Determine the (x, y) coordinate at the center of the cell enclosing the given text.  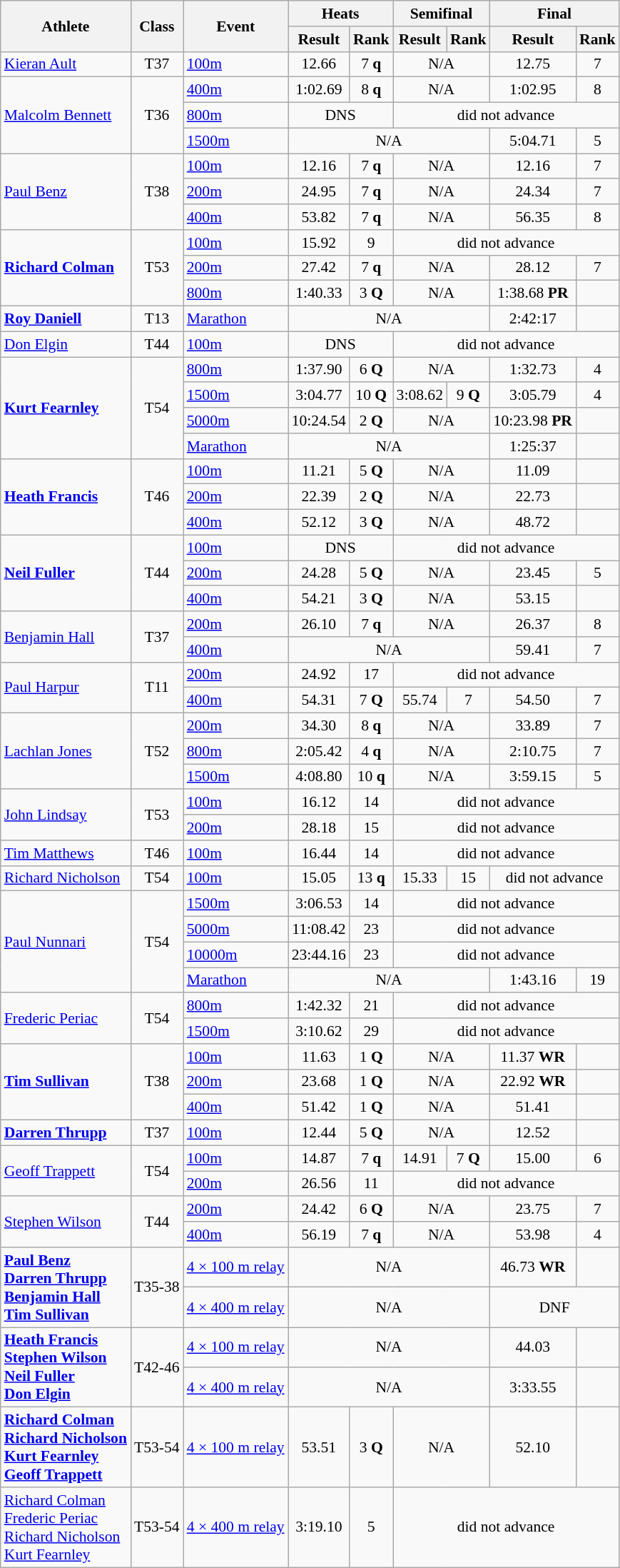
4 q (371, 751)
Malcolm Bennett (66, 116)
Richard Colman Richard Nicholson Kurt Fearnley Geoff Trappett (66, 1447)
26.10 (319, 624)
56.35 (533, 217)
1:43.16 (533, 980)
10:23.98 PR (533, 421)
Heath Francis Stephen Wilson Neil Fuller Don Elgin (66, 1367)
Event (235, 26)
3:10.62 (319, 1031)
Heath Francis (66, 497)
11.09 (533, 471)
Tim Sullivan (66, 1082)
T36 (157, 116)
53.82 (319, 217)
Frederic Periac (66, 1018)
11.63 (319, 1057)
44.03 (533, 1347)
52.10 (533, 1447)
1:25:37 (533, 446)
55.74 (420, 700)
3:19.10 (319, 1527)
12.66 (319, 64)
Paul Benz (66, 191)
Heats (341, 14)
Stephen Wilson (66, 1222)
Kieran Ault (66, 64)
10:24.54 (319, 421)
15.92 (319, 243)
DNF (555, 1307)
1:42.32 (319, 1006)
3:59.15 (533, 777)
Tim Matthews (66, 853)
29 (371, 1031)
19 (598, 980)
Kurt Fearnley (66, 408)
Geoff Trappett (66, 1171)
4:08.80 (319, 777)
Neil Fuller (66, 573)
Darren Thrupp (66, 1133)
22.92 WR (533, 1082)
24.95 (319, 192)
9 (371, 243)
10 Q (371, 396)
11.21 (319, 471)
Paul Harpur (66, 687)
54.31 (319, 700)
Roy Daniell (66, 319)
24.34 (533, 192)
15.00 (533, 1158)
Paul Nunnari (66, 942)
56.19 (319, 1235)
24.28 (319, 573)
23.68 (319, 1082)
5:04.71 (533, 141)
Richard Colman (66, 268)
T13 (157, 319)
11.37 WR (533, 1057)
13 q (371, 878)
Richard Nicholson (66, 878)
Don Elgin (66, 344)
59.41 (533, 650)
2:42:17 (533, 319)
3:33.55 (533, 1387)
23:44.16 (319, 955)
27.42 (319, 268)
28.18 (319, 828)
1:40.33 (319, 293)
54.21 (319, 599)
Athlete (66, 26)
12.44 (319, 1133)
22.39 (319, 497)
3:05.79 (533, 396)
28.12 (533, 268)
T11 (157, 687)
10 q (371, 777)
2:10.75 (533, 751)
26.37 (533, 624)
Benjamin Hall (66, 637)
1:32.73 (533, 370)
1:38.68 PR (533, 293)
24.92 (319, 675)
53.51 (319, 1447)
24.42 (319, 1210)
21 (371, 1006)
T42-46 (157, 1367)
Lachlan Jones (66, 751)
23.75 (533, 1210)
53.15 (533, 599)
9 Q (468, 396)
1:37.90 (319, 370)
11 (371, 1184)
6 (598, 1158)
Final (555, 14)
3:08.62 (420, 396)
Paul Benz Darren Thrupp Benjamin Hall Tim Sullivan (66, 1287)
12.75 (533, 64)
34.30 (319, 726)
10000m (235, 955)
3:06.53 (319, 904)
33.89 (533, 726)
1:02.95 (533, 90)
16.44 (319, 853)
52.12 (319, 523)
23.45 (533, 573)
46.73 WR (533, 1267)
T35-38 (157, 1287)
26.56 (319, 1184)
15.33 (420, 878)
16.12 (319, 803)
15.05 (319, 878)
1:02.69 (319, 90)
14.87 (319, 1158)
12.52 (533, 1133)
22.73 (533, 497)
48.72 (533, 523)
Semifinal (442, 14)
54.50 (533, 700)
John Lindsay (66, 815)
51.41 (533, 1107)
3:04.77 (319, 396)
T52 (157, 751)
17 (371, 675)
Richard Colman Frederic Periac Richard Nicholson Kurt Fearnley (66, 1527)
Class (157, 26)
2:05.42 (319, 751)
14.91 (420, 1158)
11:08.42 (319, 930)
53.98 (533, 1235)
51.42 (319, 1107)
